From the cell containing the given text, extract its center point as [X, Y] coordinate. 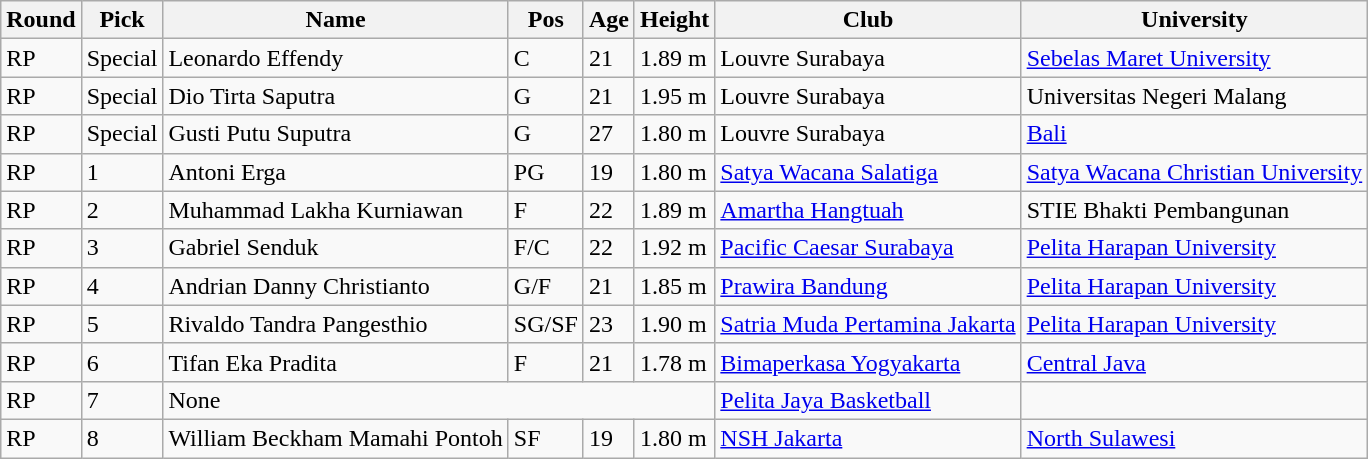
Dio Tirta Saputra [336, 96]
Leonardo Effendy [336, 58]
Pacific Caesar Surabaya [868, 248]
Gabriel Senduk [336, 248]
Name [336, 20]
8 [122, 438]
Satya Wacana Christian University [1194, 172]
William Beckham Mamahi Pontoh [336, 438]
Pelita Jaya Basketball [868, 400]
Age [608, 20]
University [1194, 20]
Sebelas Maret University [1194, 58]
North Sulawesi [1194, 438]
Pick [122, 20]
PG [546, 172]
Muhammad Lakha Kurniawan [336, 210]
5 [122, 324]
1.78 m [674, 362]
SF [546, 438]
1.92 m [674, 248]
Prawira Bandung [868, 286]
Andrian Danny Christianto [336, 286]
Central Java [1194, 362]
1.85 m [674, 286]
Tifan Eka Pradita [336, 362]
1.90 m [674, 324]
Club [868, 20]
C [546, 58]
Round [41, 20]
23 [608, 324]
7 [122, 400]
Universitas Negeri Malang [1194, 96]
4 [122, 286]
Satria Muda Pertamina Jakarta [868, 324]
1 [122, 172]
G/F [546, 286]
Gusti Putu Suputra [336, 134]
STIE Bhakti Pembangunan [1194, 210]
2 [122, 210]
Bali [1194, 134]
Height [674, 20]
3 [122, 248]
None [439, 400]
F/C [546, 248]
Satya Wacana Salatiga [868, 172]
27 [608, 134]
NSH Jakarta [868, 438]
6 [122, 362]
Antoni Erga [336, 172]
SG/SF [546, 324]
Rivaldo Tandra Pangesthio [336, 324]
Amartha Hangtuah [868, 210]
1.95 m [674, 96]
Bimaperkasa Yogyakarta [868, 362]
Pos [546, 20]
